Pinpoint the cell where the given text exists, returning its (X, Y) midpoint coordinate. 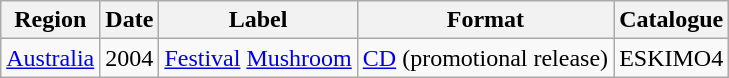
ESKIMO4 (672, 58)
Region (50, 20)
Label (258, 20)
Australia (50, 58)
Format (485, 20)
Catalogue (672, 20)
CD (promotional release) (485, 58)
2004 (130, 58)
Festival Mushroom (258, 58)
Date (130, 20)
